Scan for the cell matching the given text and deliver its (X, Y) coordinate at center. 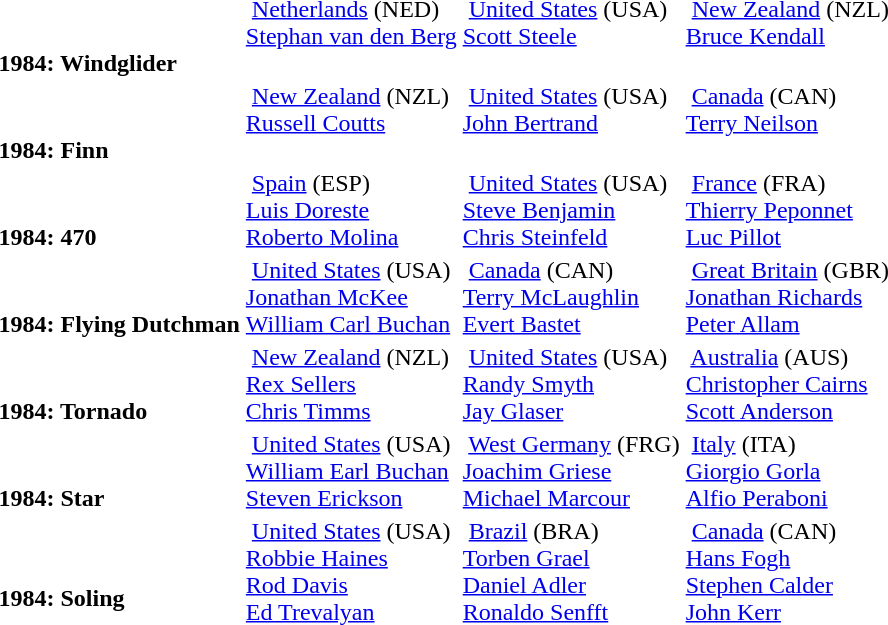
United States (USA)Steve BenjaminChris Steinfeld (571, 210)
United States (USA)William Earl BuchanSteven Erickson (351, 471)
West Germany (FRG)Joachim GrieseMichael Marcour (571, 471)
New Zealand (NZL)Russell Coutts (351, 123)
Spain (ESP)Luis DoresteRoberto Molina (351, 210)
United States (USA)John Bertrand (571, 123)
United States (USA)Jonathan McKeeWilliam Carl Buchan (351, 297)
Canada (CAN)Terry McLaughlinEvert Bastet (571, 297)
United States (USA)Randy SmythJay Glaser (571, 384)
New Zealand (NZL)Rex SellersChris Timms (351, 384)
